Pinpoint the cell where the given text exists, returning its [X, Y] midpoint coordinate. 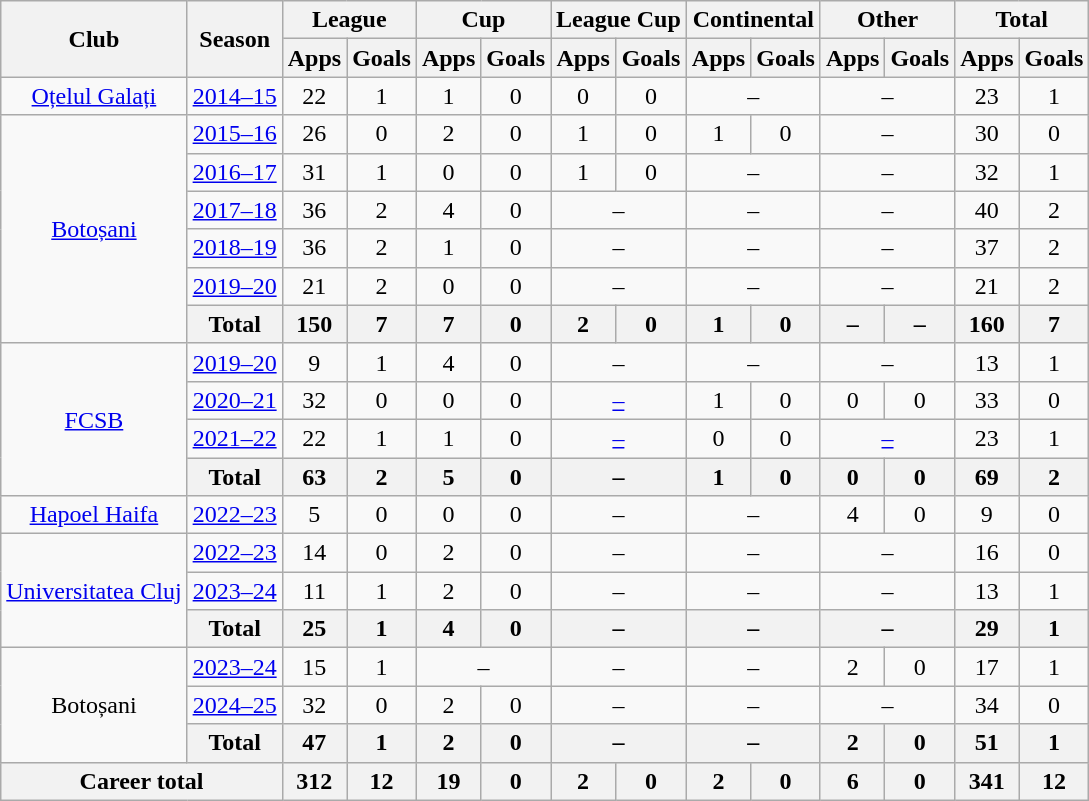
Continental [753, 20]
FCSB [94, 419]
2016–17 [234, 172]
2020–21 [234, 400]
2021–22 [234, 438]
33 [987, 400]
31 [314, 172]
312 [314, 781]
Cup [483, 20]
16 [987, 553]
69 [987, 477]
17 [987, 667]
6 [852, 781]
Season [234, 39]
League Cup [619, 20]
2018–19 [234, 248]
2015–16 [234, 134]
15 [314, 667]
2017–18 [234, 210]
51 [987, 743]
160 [987, 324]
63 [314, 477]
Hapoel Haifa [94, 515]
Oțelul Galați [94, 96]
Universitatea Cluj [94, 591]
26 [314, 134]
25 [314, 629]
30 [987, 134]
2014–15 [234, 96]
37 [987, 248]
Club [94, 39]
Career total [142, 781]
150 [314, 324]
11 [314, 591]
40 [987, 210]
29 [987, 629]
Other [887, 20]
341 [987, 781]
League [349, 20]
2024–25 [234, 705]
19 [448, 781]
47 [314, 743]
34 [987, 705]
14 [314, 553]
